Determine the (x, y) coordinate at the center of the cell enclosing the given text.  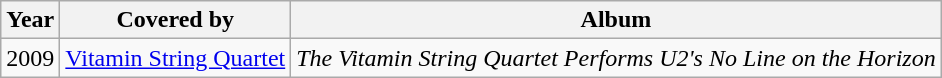
Year (30, 20)
The Vitamin String Quartet Performs U2's No Line on the Horizon (616, 58)
Vitamin String Quartet (176, 58)
Covered by (176, 20)
2009 (30, 58)
Album (616, 20)
